Provide the (X, Y) coordinate of the cell's center where the given text is located.  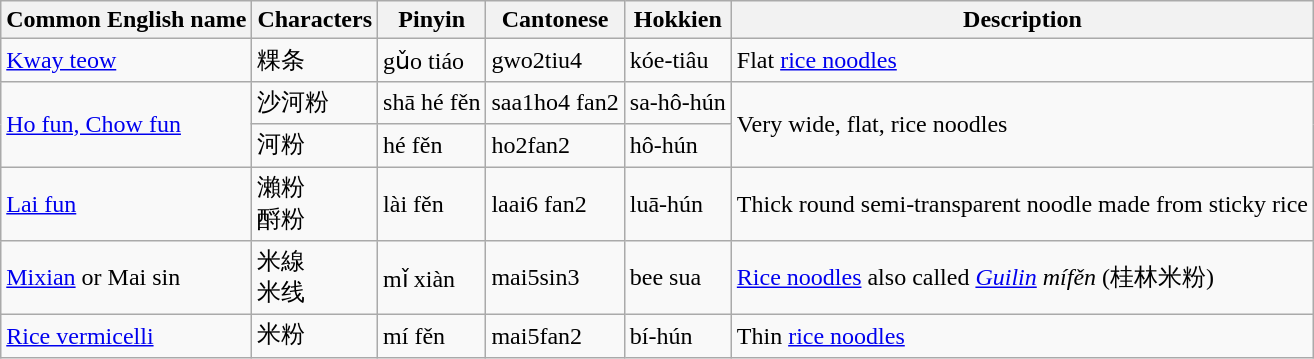
kóe-tiâu (678, 60)
米粉 (315, 336)
Rice vermicelli (126, 336)
Pinyin (432, 20)
mǐ xiàn (432, 278)
Flat rice noodles (1022, 60)
bee sua (678, 278)
mai5fan2 (555, 336)
laai6 fan2 (555, 203)
gǔo tiáo (432, 60)
米線米线 (315, 278)
Lai fun (126, 203)
Common English name (126, 20)
luā-hún (678, 203)
瀨粉酹粉 (315, 203)
河粉 (315, 146)
hô-hún (678, 146)
粿条 (315, 60)
Thick round semi-transparent noodle made from sticky rice (1022, 203)
shā hé fěn (432, 102)
hé fěn (432, 146)
Cantonese (555, 20)
Characters (315, 20)
gwo2tiu4 (555, 60)
Kway teow (126, 60)
Thin rice noodles (1022, 336)
沙河粉 (315, 102)
bí-hún (678, 336)
saa1ho4 fan2 (555, 102)
Very wide, flat, rice noodles (1022, 124)
mí fěn (432, 336)
Hokkien (678, 20)
Ho fun, Chow fun (126, 124)
ho2fan2 (555, 146)
mai5sin3 (555, 278)
sa-hô-hún (678, 102)
Description (1022, 20)
lài fěn (432, 203)
Mixian or Mai sin (126, 278)
Rice noodles also called Guilin mífěn (桂林米粉) (1022, 278)
